Determine the [X, Y] coordinate at the center of the cell enclosing the given text.  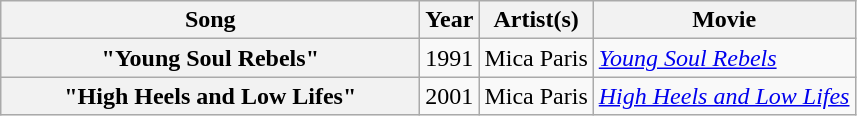
Artist(s) [536, 20]
1991 [450, 58]
Song [210, 20]
High Heels and Low Lifes [724, 96]
"Young Soul Rebels" [210, 58]
"High Heels and Low Lifes" [210, 96]
Year [450, 20]
Young Soul Rebels [724, 58]
Movie [724, 20]
2001 [450, 96]
